Detect which cell encompasses the target text, then output its [X, Y] center coordinate. 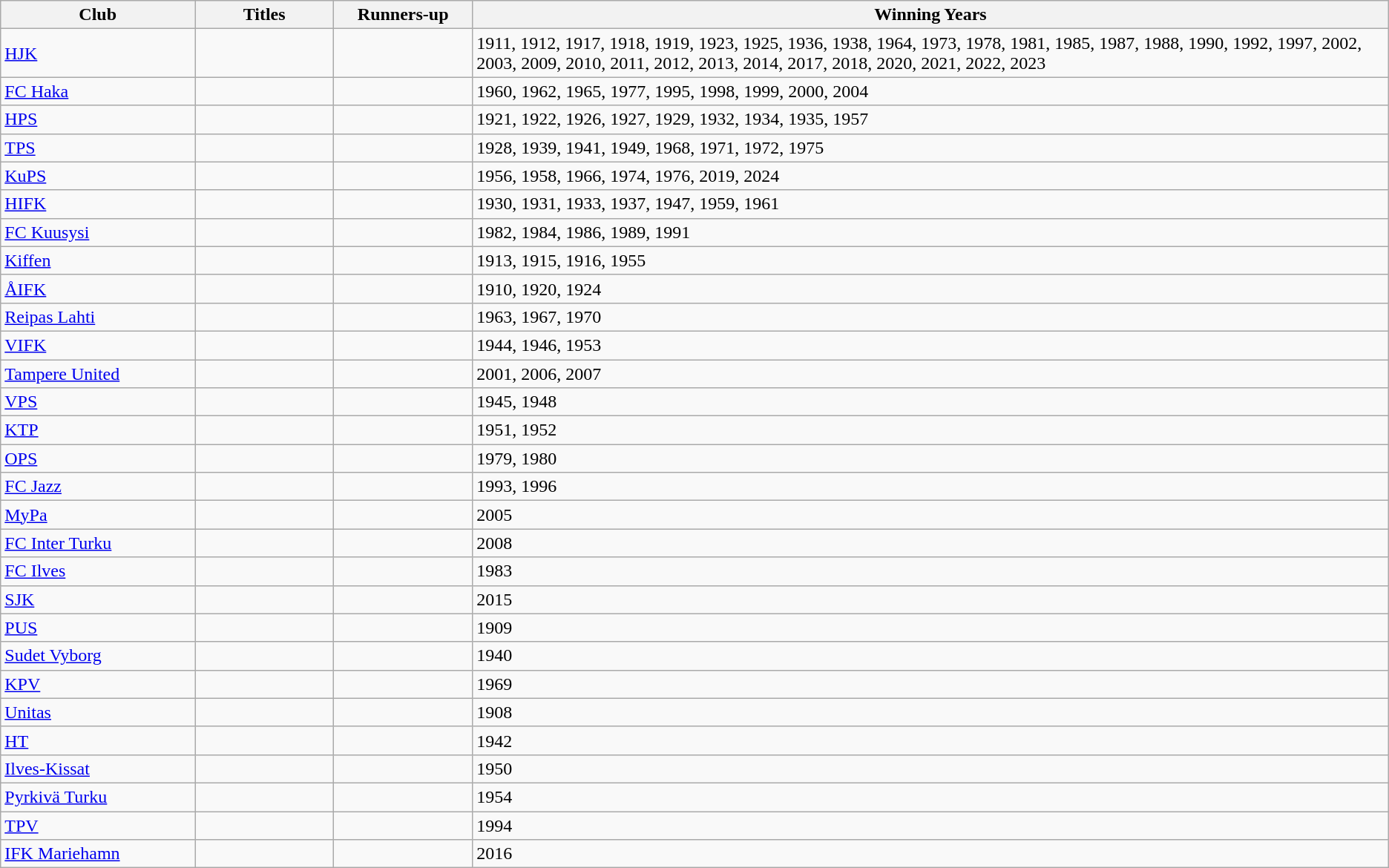
2001, 2006, 2007 [930, 373]
2015 [930, 599]
1960, 1962, 1965, 1977, 1995, 1998, 1999, 2000, 2004 [930, 91]
PUS [98, 628]
Winning Years [930, 15]
Sudet Vyborg [98, 656]
1928, 1939, 1941, 1949, 1968, 1971, 1972, 1975 [930, 148]
Pyrkivä Turku [98, 797]
2008 [930, 543]
KPV [98, 684]
1921, 1922, 1926, 1927, 1929, 1932, 1934, 1935, 1957 [930, 119]
Kiffen [98, 260]
1954 [930, 797]
1994 [930, 826]
2005 [930, 515]
2016 [930, 854]
TPS [98, 148]
1930, 1931, 1933, 1937, 1947, 1959, 1961 [930, 204]
1951, 1952 [930, 430]
1956, 1958, 1966, 1974, 1976, 2019, 2024 [930, 176]
FC Inter Turku [98, 543]
FC Ilves [98, 571]
1944, 1946, 1953 [930, 345]
1963, 1967, 1970 [930, 317]
FC Jazz [98, 487]
FC Haka [98, 91]
VPS [98, 402]
1969 [930, 684]
1983 [930, 571]
HJK [98, 53]
1913, 1915, 1916, 1955 [930, 260]
1910, 1920, 1924 [930, 289]
Club [98, 15]
ÅIFK [98, 289]
Unitas [98, 712]
Ilves-Kissat [98, 769]
Titles [264, 15]
SJK [98, 599]
1909 [930, 628]
Tampere United [98, 373]
1993, 1996 [930, 487]
IFK Mariehamn [98, 854]
1908 [930, 712]
1979, 1980 [930, 458]
1945, 1948 [930, 402]
HIFK [98, 204]
Reipas Lahti [98, 317]
KuPS [98, 176]
Runners-up [404, 15]
HT [98, 740]
HPS [98, 119]
1940 [930, 656]
1942 [930, 740]
1982, 1984, 1986, 1989, 1991 [930, 232]
MyPa [98, 515]
1950 [930, 769]
OPS [98, 458]
VIFK [98, 345]
KTP [98, 430]
FC Kuusysi [98, 232]
TPV [98, 826]
